Determine the [x, y] coordinate at the center of the cell enclosing the given text.  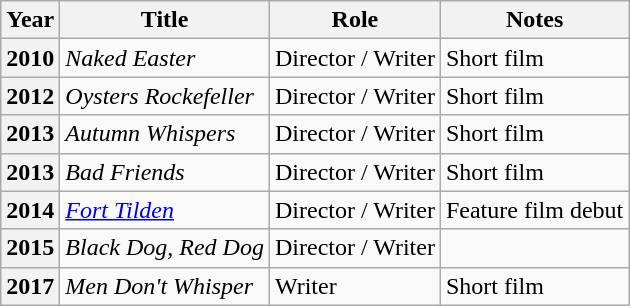
2017 [30, 286]
2015 [30, 248]
Fort Tilden [165, 210]
Feature film debut [534, 210]
Men Don't Whisper [165, 286]
Year [30, 20]
Title [165, 20]
Naked Easter [165, 58]
Oysters Rockefeller [165, 96]
2014 [30, 210]
Black Dog, Red Dog [165, 248]
Autumn Whispers [165, 134]
Bad Friends [165, 172]
Role [354, 20]
Notes [534, 20]
2010 [30, 58]
2012 [30, 96]
Writer [354, 286]
